Find where the given text appears and provide that cell's center as [X, Y] coordinate. 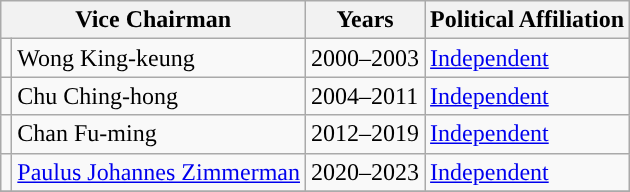
Years [366, 20]
2000–2003 [366, 58]
Wong King-keung [159, 58]
Chan Fu-ming [159, 134]
Political Affiliation [528, 20]
2020–2023 [366, 172]
Paulus Johannes Zimmerman [159, 172]
Chu Ching-hong [159, 96]
Vice Chairman [154, 20]
2012–2019 [366, 134]
2004–2011 [366, 96]
